Provide the [X, Y] coordinate of the cell's center where the given text is located.  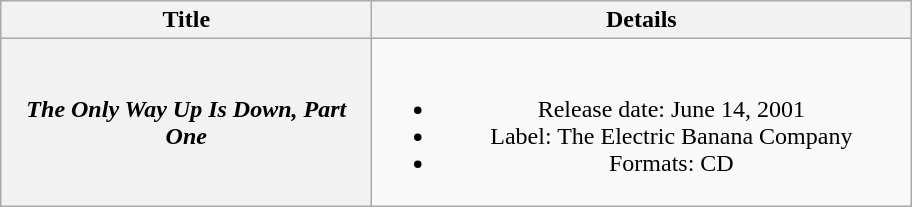
Release date: June 14, 2001Label: The Electric Banana CompanyFormats: CD [642, 122]
Title [186, 20]
The Only Way Up Is Down, Part One [186, 122]
Details [642, 20]
